Output the (X, Y) coordinate of the center of the cell containing the given text.  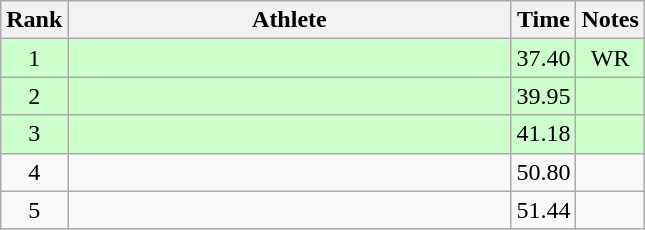
3 (34, 134)
50.80 (544, 172)
41.18 (544, 134)
Athlete (290, 20)
1 (34, 58)
2 (34, 96)
37.40 (544, 58)
5 (34, 210)
Rank (34, 20)
4 (34, 172)
51.44 (544, 210)
Notes (610, 20)
WR (610, 58)
39.95 (544, 96)
Time (544, 20)
